Return the (X, Y) coordinate for the center point of the cell that contains the specified text.  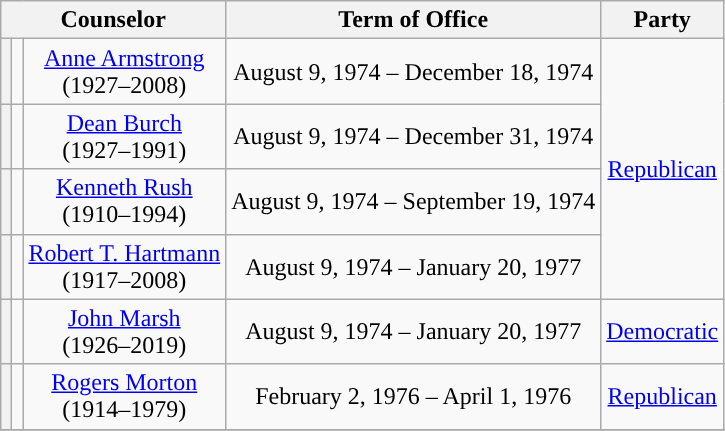
August 9, 1974 – December 18, 1974 (414, 72)
February 2, 1976 – April 1, 1976 (414, 396)
Democratic (662, 332)
Robert T. Hartmann(1917–2008) (124, 266)
Rogers Morton(1914–1979) (124, 396)
Kenneth Rush(1910–1994) (124, 202)
August 9, 1974 – December 31, 1974 (414, 136)
Term of Office (414, 20)
Dean Burch(1927–1991) (124, 136)
John Marsh(1926–2019) (124, 332)
August 9, 1974 – September 19, 1974 (414, 202)
Party (662, 20)
Anne Armstrong(1927–2008) (124, 72)
Counselor (114, 20)
